Search for the cell housing the specified text and yield its [x, y] center coordinate. 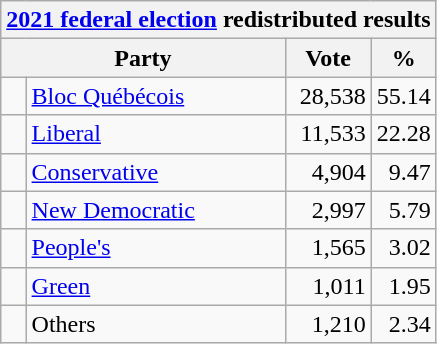
Conservative [156, 172]
1,011 [328, 286]
3.02 [404, 248]
Vote [328, 58]
New Democratic [156, 210]
9.47 [404, 172]
People's [156, 248]
2.34 [404, 324]
2,997 [328, 210]
5.79 [404, 210]
Others [156, 324]
4,904 [328, 172]
1,565 [328, 248]
Bloc Québécois [156, 96]
22.28 [404, 134]
28,538 [328, 96]
1,210 [328, 324]
11,533 [328, 134]
1.95 [404, 286]
% [404, 58]
55.14 [404, 96]
Green [156, 286]
2021 federal election redistributed results [218, 20]
Party [143, 58]
Liberal [156, 134]
